Return (x, y) of the center of cell containing provided text 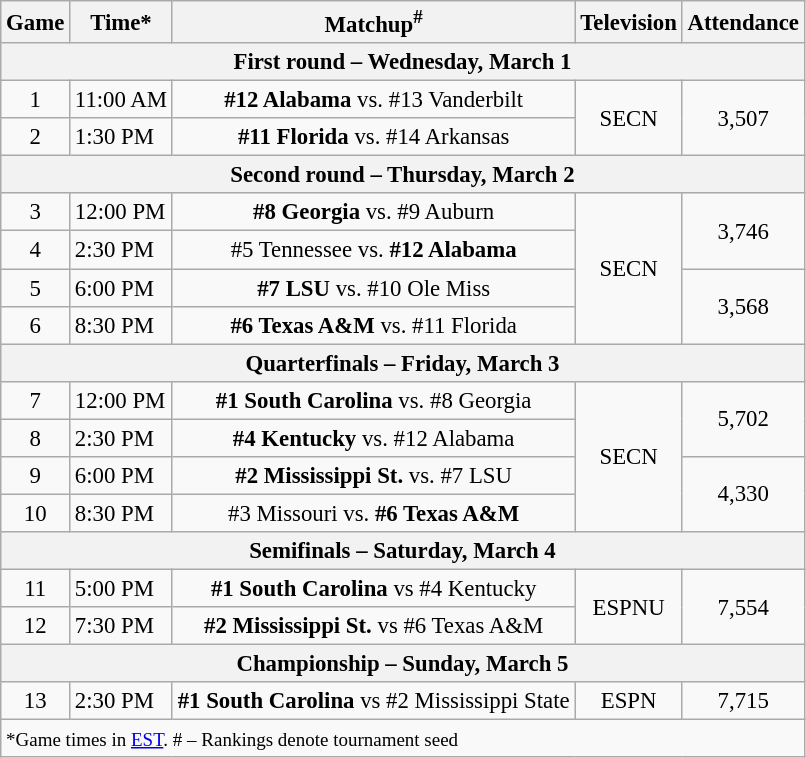
*Game times in EST. # – Rankings denote tournament seed (402, 739)
3,507 (743, 118)
5 (36, 288)
ESPN (628, 701)
Second round – Thursday, March 2 (402, 175)
1:30 PM (122, 137)
#11 Florida vs. #14 Arkansas (374, 137)
#8 Georgia vs. #9 Auburn (374, 213)
Quarterfinals – Friday, March 3 (402, 363)
9 (36, 476)
#1 South Carolina vs. #8 Georgia (374, 400)
Matchup# (374, 22)
4 (36, 250)
11 (36, 588)
#2 Mississippi St. vs #6 Texas A&M (374, 626)
#3 Missouri vs. #6 Texas A&M (374, 513)
3 (36, 213)
Television (628, 22)
#5 Tennessee vs. #12 Alabama (374, 250)
Time* (122, 22)
1 (36, 100)
Championship – Sunday, March 5 (402, 664)
5:00 PM (122, 588)
3,746 (743, 232)
#7 LSU vs. #10 Ole Miss (374, 288)
13 (36, 701)
#6 Texas A&M vs. #11 Florida (374, 325)
Attendance (743, 22)
7 (36, 400)
10 (36, 513)
2 (36, 137)
#12 Alabama vs. #13 Vanderbilt (374, 100)
4,330 (743, 494)
#4 Kentucky vs. #12 Alabama (374, 438)
6 (36, 325)
#1 South Carolina vs #2 Mississippi State (374, 701)
7:30 PM (122, 626)
#2 Mississippi St. vs. #7 LSU (374, 476)
Game (36, 22)
11:00 AM (122, 100)
First round – Wednesday, March 1 (402, 62)
Semifinals – Saturday, March 4 (402, 551)
5,702 (743, 418)
7,715 (743, 701)
3,568 (743, 306)
7,554 (743, 606)
#1 South Carolina vs #4 Kentucky (374, 588)
8 (36, 438)
12 (36, 626)
ESPNU (628, 606)
